Pinpoint the cell where the given text exists, returning its (x, y) midpoint coordinate. 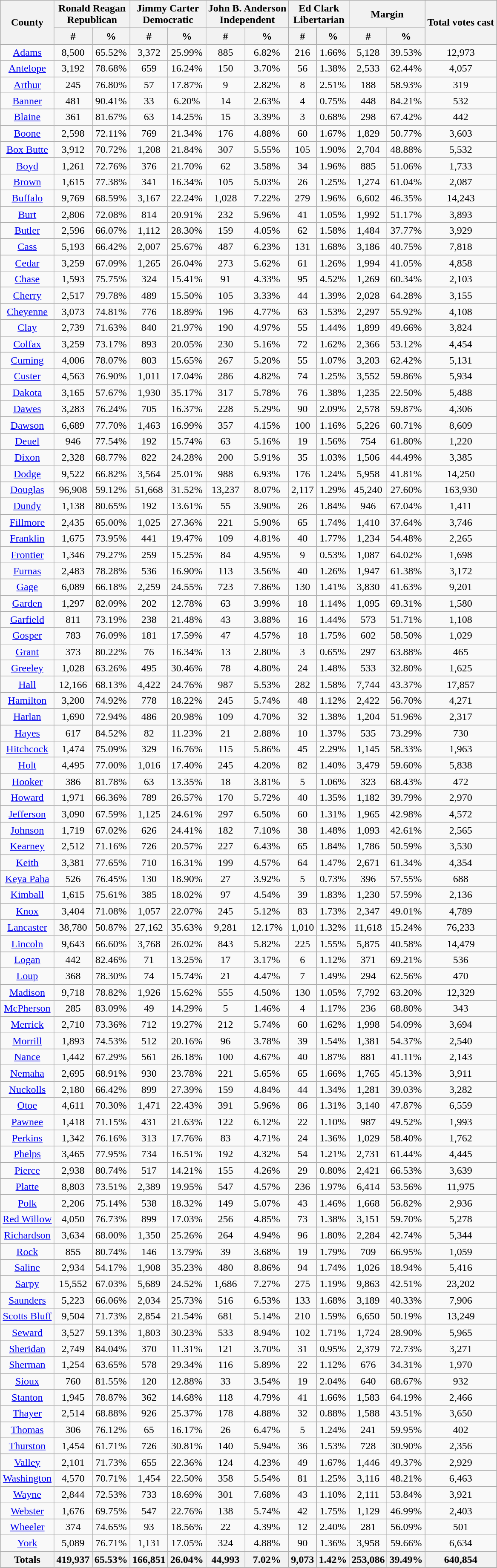
54 (302, 1154)
27.39% (187, 1089)
1.40% (333, 765)
728 (368, 1446)
146 (149, 1251)
5.62% (267, 263)
769 (149, 133)
2,540 (461, 1041)
86 (302, 1106)
7,792 (368, 992)
2,259 (149, 587)
516 (225, 1300)
81.78% (111, 782)
73.95% (111, 539)
2,844 (73, 1494)
0.75% (333, 101)
230 (225, 344)
Kimball (27, 895)
76.45% (111, 879)
58.50% (406, 636)
84.04% (111, 1349)
2,111 (368, 1494)
5,223 (73, 1300)
63.26% (111, 668)
3,768 (149, 943)
77.95% (111, 1154)
76.09% (111, 636)
4,495 (73, 765)
2,731 (368, 1154)
1,474 (73, 749)
79.78% (111, 295)
9,504 (73, 1316)
486 (149, 717)
2,143 (461, 1057)
62.42% (406, 360)
3.88% (267, 619)
4,050 (73, 1219)
Richardson (27, 1235)
61 (302, 263)
Cuming (27, 360)
2,806 (73, 214)
2,379 (368, 1349)
68.00% (111, 1235)
66.18% (111, 587)
9,281 (225, 927)
15.24% (406, 927)
4,789 (461, 911)
Jimmy CarterDemocratic (168, 14)
24.76% (187, 684)
17.59% (187, 636)
66.06% (111, 1300)
49.52% (406, 1122)
59.95% (406, 1430)
6 (302, 960)
51.96% (406, 717)
74.81% (111, 312)
5.94% (267, 1446)
Box Butte (27, 149)
71 (149, 960)
78.07% (111, 360)
64.19% (406, 1397)
3.39% (267, 117)
2,514 (73, 1413)
1,057 (149, 911)
376 (149, 166)
61.04% (406, 182)
21.48% (187, 619)
57 (149, 85)
2,136 (461, 895)
2.82% (267, 85)
Howard (27, 798)
930 (149, 1073)
1,234 (368, 539)
75.09% (111, 749)
18.69% (187, 1494)
465 (461, 652)
44.49% (406, 457)
396 (368, 879)
1,803 (149, 1333)
74.92% (111, 700)
16.31% (187, 863)
3,167 (149, 198)
1.17% (333, 1009)
926 (149, 1413)
4.84% (267, 1089)
3.78% (267, 1041)
75.14% (111, 1203)
2,936 (461, 1203)
12.78% (187, 603)
1,593 (73, 279)
48.21% (406, 1478)
22.36% (187, 1462)
5.20% (267, 360)
1.29% (333, 490)
14 (225, 101)
1.83% (333, 895)
5.90% (267, 522)
8,803 (73, 1187)
362 (149, 1397)
17.87% (187, 85)
196 (225, 312)
69.21% (406, 960)
4.80% (267, 668)
1.71% (333, 1333)
6.12% (267, 1122)
1,026 (368, 1268)
1.39% (333, 295)
1,254 (73, 1365)
1,381 (368, 1041)
Cedar (27, 263)
23.78% (187, 1073)
30.46% (187, 668)
3,140 (368, 1106)
2,422 (368, 700)
64.02% (406, 555)
Grant (27, 652)
76.80% (111, 85)
77.54% (111, 441)
1,965 (368, 814)
82.09% (111, 603)
932 (461, 1381)
5.12% (267, 911)
6.93% (267, 474)
Wayne (27, 1494)
2.09% (333, 409)
149 (225, 1203)
61.71% (111, 1446)
4,563 (73, 376)
5,958 (368, 474)
2,421 (368, 1170)
Wheeler (27, 1527)
41.81% (406, 474)
73.51% (111, 1187)
Saunders (27, 1300)
140 (225, 1446)
6.82% (267, 52)
21.54% (187, 1316)
1,765 (368, 1073)
78.68% (111, 69)
6.53% (267, 1300)
441 (149, 539)
3,912 (73, 149)
Harlan (27, 717)
48 (302, 700)
77.70% (111, 425)
282 (302, 684)
3,151 (368, 1219)
2,934 (73, 1268)
2,103 (461, 279)
Sioux (27, 1381)
81.67% (111, 117)
472 (461, 782)
48.88% (406, 149)
5.07% (267, 1203)
4.47% (267, 976)
24.55% (187, 587)
72.08% (111, 214)
778 (149, 700)
2.88% (267, 733)
341 (149, 182)
45,240 (368, 490)
2,704 (368, 149)
1,446 (368, 1462)
Saline (27, 1268)
7 (302, 976)
298 (368, 117)
5,226 (368, 425)
2,366 (368, 344)
202 (149, 603)
776 (149, 312)
22.24% (187, 198)
68.91% (111, 1073)
Scotts Bluff (27, 1316)
18.32% (187, 1203)
3.92% (267, 879)
3.90% (267, 506)
3,189 (368, 1300)
3,552 (368, 376)
6.23% (267, 247)
Brown (27, 182)
Burt (27, 214)
25.67% (187, 247)
Thomas (27, 1430)
67.02% (111, 830)
1,129 (368, 1511)
4.77% (267, 312)
97 (225, 895)
Sherman (27, 1365)
5.14% (267, 1316)
59.70% (406, 1219)
1,220 (461, 441)
58.40% (406, 1138)
170 (225, 798)
13 (225, 652)
65.52% (111, 52)
30.23% (187, 1333)
68.77% (111, 457)
131 (302, 247)
4.54% (267, 895)
Banner (27, 101)
1.56% (333, 441)
17.05% (187, 1543)
Perkins (27, 1138)
Pawnee (27, 1122)
317 (225, 393)
Phelps (27, 1154)
275 (302, 1284)
535 (368, 733)
988 (225, 474)
166,851 (149, 1559)
Morrill (27, 1041)
35 (302, 457)
42.51% (406, 1284)
58.33% (406, 749)
56.82% (406, 1203)
43.51% (406, 1413)
3,634 (73, 1235)
1,668 (368, 1203)
2,328 (73, 457)
12,166 (73, 684)
67.29% (111, 1057)
4,572 (461, 814)
13.35% (187, 782)
Cherry (27, 295)
4,271 (461, 700)
1,580 (461, 603)
1.77% (333, 539)
3.33% (267, 295)
281 (368, 1527)
3,385 (461, 457)
253,086 (368, 1559)
4,422 (149, 684)
17,857 (461, 684)
526 (73, 879)
2,533 (368, 69)
91 (225, 279)
11,618 (368, 927)
Madison (27, 992)
2,512 (73, 846)
3,155 (461, 295)
73.29% (406, 733)
2,695 (73, 1073)
5.72% (267, 798)
Holt (27, 765)
2,929 (461, 1462)
76.73% (111, 1219)
3,929 (461, 231)
Blaine (27, 117)
76.24% (111, 409)
18.22% (187, 700)
Merrick (27, 1025)
11.31% (187, 1349)
6,689 (73, 425)
5.78% (267, 393)
227 (225, 846)
4,858 (461, 263)
6,559 (461, 1106)
7.68% (267, 1494)
1,059 (461, 1251)
Jefferson (27, 814)
2,435 (73, 522)
66.36% (111, 798)
1,025 (149, 522)
Nuckolls (27, 1089)
285 (73, 1009)
59.87% (406, 409)
1.79% (333, 1251)
19.95% (187, 1187)
1,016 (149, 765)
2,466 (461, 1397)
8 (302, 85)
1,350 (149, 1235)
6,634 (461, 1543)
9,769 (73, 198)
2,180 (73, 1089)
78.30% (111, 976)
1,261 (73, 166)
2,284 (368, 1235)
77.65% (111, 863)
228 (225, 409)
495 (149, 668)
Totals (27, 1559)
723 (225, 587)
72.53% (111, 1494)
45.13% (406, 1073)
710 (149, 863)
20.91% (187, 214)
1,583 (368, 1397)
2,739 (73, 328)
1,011 (149, 376)
41.63% (406, 587)
5,131 (461, 360)
Adams (27, 52)
61.44% (406, 1154)
419,937 (73, 1559)
95 (302, 279)
66.60% (111, 943)
6,602 (368, 198)
676 (368, 1365)
6,089 (73, 587)
20.05% (187, 344)
16.51% (187, 1154)
122 (225, 1122)
8,609 (461, 425)
5,344 (461, 1235)
96,908 (73, 490)
323 (368, 782)
35.17% (187, 393)
1,346 (73, 555)
4.20% (267, 765)
93 (149, 1527)
16.24% (187, 69)
5.03% (267, 182)
42.98% (406, 814)
45 (302, 749)
75.61% (111, 895)
46.99% (406, 1511)
182 (225, 830)
12 (302, 1527)
5.86% (267, 749)
2,087 (461, 182)
63.88% (406, 652)
53.84% (406, 1494)
216 (302, 52)
Hall (27, 684)
855 (73, 1251)
47 (225, 636)
259 (149, 555)
843 (225, 943)
1,588 (368, 1413)
2,403 (461, 1511)
39.79% (406, 798)
13.25% (187, 960)
1,484 (368, 231)
2,671 (368, 863)
Total votes cast (461, 22)
Clay (27, 328)
2.29% (333, 749)
1.32% (333, 927)
68.88% (111, 1413)
Boone (27, 133)
115 (225, 749)
733 (149, 1494)
57.55% (406, 879)
4,306 (461, 409)
34.31% (406, 1365)
840 (149, 328)
72.73% (406, 1349)
681 (225, 1316)
Dodge (27, 474)
25.99% (187, 52)
9,718 (73, 992)
7.27% (267, 1284)
29.34% (187, 1365)
9,643 (73, 943)
Valley (27, 1462)
Otoe (27, 1106)
11.23% (187, 733)
Sheridan (27, 1349)
2,389 (149, 1187)
7.22% (267, 198)
64.28% (406, 295)
15.41% (187, 279)
Custer (27, 376)
67.03% (111, 1284)
55.92% (406, 312)
2,854 (149, 1316)
4.15% (267, 425)
188 (368, 85)
1,265 (149, 263)
4,611 (73, 1106)
John B. AndersonIndependent (247, 14)
1,625 (461, 668)
13.79% (187, 1251)
1.03% (333, 457)
1,182 (368, 798)
1.42% (333, 1559)
32.80% (406, 668)
4.33% (267, 279)
80.65% (111, 506)
1,829 (368, 133)
27.36% (187, 522)
431 (149, 1122)
783 (73, 636)
York (27, 1543)
1,908 (149, 1268)
12,329 (461, 992)
18.02% (187, 895)
789 (149, 798)
Butler (27, 231)
61.38% (406, 571)
76.16% (111, 1138)
7.02% (267, 1559)
66.53% (406, 1170)
39.03% (406, 1089)
40.75% (406, 247)
0.80% (333, 1170)
17.40% (187, 765)
3.81% (267, 782)
190 (225, 328)
1,108 (461, 619)
640 (368, 1381)
Cheyenne (27, 312)
66.07% (111, 231)
1,463 (149, 425)
1,945 (73, 1397)
84.52% (111, 733)
1,095 (368, 603)
Nance (27, 1057)
59.66% (406, 1543)
50.19% (406, 1316)
368 (73, 976)
357 (225, 425)
5,089 (73, 1543)
3,404 (73, 911)
8.86% (267, 1268)
1,274 (368, 182)
2.40% (333, 1527)
24.28% (187, 457)
72.11% (111, 133)
361 (73, 117)
61.80% (406, 441)
5,416 (461, 1268)
39.49% (406, 1559)
1,506 (368, 457)
16.99% (187, 425)
9,522 (73, 474)
67.04% (406, 506)
0.95% (333, 1349)
66.95% (406, 1251)
16.37% (187, 409)
4,445 (461, 1154)
39.53% (406, 52)
2,483 (73, 571)
3,824 (461, 328)
391 (225, 1106)
150 (225, 69)
Kearney (27, 846)
Thurston (27, 1446)
Dundy (27, 506)
212 (225, 1025)
49.01% (406, 911)
3.68% (267, 1251)
46.35% (406, 198)
73 (302, 1219)
18.89% (187, 312)
30.90% (406, 1446)
2,598 (73, 133)
60.71% (406, 425)
2,596 (73, 231)
20.98% (187, 717)
3,090 (73, 814)
163,930 (461, 490)
Dawson (27, 425)
3,830 (368, 587)
3.54% (267, 1381)
McPherson (27, 1009)
50.87% (111, 927)
3,192 (73, 69)
14.68% (187, 1397)
4.79% (267, 1397)
16.90% (187, 571)
1,087 (368, 555)
3,639 (461, 1170)
25.37% (187, 1413)
2,710 (73, 1025)
3,921 (461, 1494)
2,938 (73, 1170)
7,744 (368, 684)
487 (225, 247)
27.60% (406, 490)
57.67% (111, 393)
21.97% (187, 328)
70.71% (111, 1478)
Sarpy (27, 1284)
15.62% (187, 992)
90.41% (111, 101)
178 (225, 1413)
1.06% (333, 782)
1,994 (368, 263)
1,676 (73, 1511)
2.80% (267, 652)
63.65% (111, 1365)
38 (302, 830)
9,073 (302, 1559)
3,172 (461, 571)
40.33% (406, 1300)
3.99% (267, 603)
0.65% (333, 652)
76,233 (461, 927)
72.94% (111, 717)
1,992 (368, 214)
294 (368, 976)
31 (302, 1349)
51.71% (406, 619)
1,230 (368, 895)
538 (149, 1203)
712 (149, 1025)
4.70% (267, 717)
5,532 (461, 149)
2,970 (461, 798)
4.81% (267, 539)
6.20% (187, 101)
3,116 (368, 1478)
18.56% (187, 1527)
27 (225, 879)
286 (225, 376)
58.93% (406, 85)
21.63% (187, 1122)
Seward (27, 1333)
78 (225, 668)
26.57% (187, 798)
1,125 (149, 814)
210 (302, 1316)
7,906 (461, 1300)
4.39% (267, 1527)
76.12% (111, 1430)
1.97% (333, 1187)
1.35% (333, 798)
71.08% (111, 911)
386 (73, 782)
68.59% (111, 198)
68.67% (406, 1381)
18.94% (406, 1268)
5.82% (267, 943)
181 (149, 636)
Hitchcock (27, 749)
73.36% (111, 1025)
5,278 (461, 1219)
5,193 (73, 247)
68.13% (111, 684)
370 (149, 1349)
3,694 (461, 1025)
8.94% (267, 1333)
1,893 (73, 1041)
1.07% (333, 360)
1,131 (149, 1543)
77.38% (111, 182)
67.09% (111, 263)
22.43% (187, 1106)
Keith (27, 863)
Stanton (27, 1397)
371 (368, 960)
640,854 (461, 1559)
2,297 (368, 312)
14,479 (461, 943)
561 (149, 1057)
84.21% (406, 101)
Nemaha (27, 1073)
84 (225, 555)
14.29% (187, 1009)
4.32% (267, 1154)
2,117 (302, 490)
53.12% (406, 344)
54.09% (406, 1025)
44,993 (225, 1559)
1,093 (368, 830)
2,317 (461, 717)
Platte (27, 1187)
Furnas (27, 571)
4.97% (267, 328)
489 (149, 295)
1.87% (333, 1057)
5,488 (461, 393)
2,749 (73, 1349)
66.82% (111, 474)
5,838 (461, 765)
2,028 (368, 295)
512 (149, 1041)
Pierce (27, 1170)
77.00% (111, 765)
1,930 (149, 393)
4,454 (461, 344)
Buffalo (27, 198)
59.13% (111, 1333)
5,875 (368, 943)
5,934 (461, 376)
17 (225, 960)
3,530 (461, 846)
374 (73, 1527)
1,112 (149, 231)
113 (225, 571)
8,500 (73, 52)
306 (73, 1430)
1,442 (73, 1057)
5,128 (368, 52)
1,686 (225, 1284)
20.57% (187, 846)
313 (149, 1138)
3,200 (73, 700)
50.59% (406, 846)
4,057 (461, 69)
238 (149, 619)
49.66% (406, 328)
Dakota (27, 393)
Boyd (27, 166)
3,746 (461, 522)
4.50% (267, 992)
15.65% (187, 360)
4.05% (267, 231)
155 (225, 1170)
Frontier (27, 555)
Johnson (27, 830)
199 (225, 863)
116 (225, 1365)
37.77% (406, 231)
17.04% (187, 376)
2,517 (73, 295)
70.72% (111, 149)
1,235 (368, 393)
3,381 (73, 863)
4.82% (267, 376)
8.07% (267, 490)
617 (73, 733)
Arthur (27, 85)
385 (149, 895)
75.75% (111, 279)
13,237 (225, 490)
688 (461, 879)
5.65% (267, 1073)
3,465 (73, 1154)
1,733 (461, 166)
1,970 (461, 1365)
83.09% (111, 1009)
121 (225, 1349)
1.34% (333, 1089)
26.02% (187, 943)
Thayer (27, 1413)
15,552 (73, 1284)
27,162 (149, 927)
Keya Paha (27, 879)
7,818 (461, 247)
4.23% (267, 1462)
9,201 (461, 587)
Webster (27, 1511)
61.34% (406, 863)
19.27% (187, 1025)
13,249 (461, 1316)
23,202 (461, 1284)
14.25% (187, 117)
1,010 (302, 927)
Hayes (27, 733)
12,973 (461, 52)
1,208 (149, 149)
54.17% (111, 1268)
Ronald ReaganRepublican (92, 14)
65.53% (111, 1559)
4.67% (267, 1057)
3,479 (368, 765)
803 (149, 360)
71.15% (111, 1122)
273 (225, 263)
0.68% (333, 117)
12.88% (187, 1381)
225 (302, 943)
705 (149, 409)
1.19% (333, 1284)
3,603 (461, 133)
307 (225, 149)
373 (73, 652)
47.87% (406, 1106)
3,527 (73, 1333)
6,650 (368, 1316)
2.51% (333, 85)
50.77% (406, 133)
5.54% (267, 1478)
41.11% (406, 1057)
59.60% (406, 765)
1,411 (461, 506)
264 (225, 1235)
1.37% (333, 733)
1,342 (73, 1138)
25.01% (187, 474)
532 (461, 101)
Cass (27, 247)
2,347 (368, 911)
1,145 (368, 749)
4,570 (73, 1478)
1.21% (333, 1154)
16 (302, 619)
Gage (27, 587)
63.20% (406, 992)
1,690 (73, 717)
555 (225, 992)
28.30% (187, 231)
65.00% (111, 522)
0.88% (333, 1413)
22.07% (187, 911)
67.42% (406, 117)
573 (368, 619)
7.86% (267, 587)
Washington (27, 1478)
1.41% (333, 587)
Lancaster (27, 927)
21.70% (187, 166)
1.55% (333, 943)
1,947 (368, 571)
133 (302, 1300)
76.90% (111, 376)
69.75% (111, 1511)
10 (302, 733)
14,250 (461, 474)
1,138 (73, 506)
4,354 (461, 863)
Garfield (27, 619)
1,971 (73, 798)
72 (302, 344)
43.37% (406, 684)
56.70% (406, 700)
22.76% (187, 1511)
20.16% (187, 1041)
21.34% (187, 133)
Gosper (27, 636)
3,283 (73, 409)
5.89% (267, 1365)
1.14% (333, 603)
54.37% (406, 1041)
2.04% (333, 1381)
Ed ClarkLibertarian (319, 14)
Loup (27, 976)
62.56% (406, 976)
24.41% (187, 830)
21.84% (187, 149)
53.56% (406, 1187)
1,297 (73, 603)
72.76% (111, 166)
1,724 (368, 1333)
517 (149, 1170)
3,186 (368, 247)
34 (302, 166)
3,282 (461, 1089)
Chase (27, 279)
1.73% (333, 911)
73.19% (111, 619)
2,007 (149, 247)
480 (225, 1268)
Greeley (27, 668)
74.53% (111, 1041)
1,269 (368, 279)
1,899 (368, 328)
3,271 (461, 1349)
4.95% (267, 555)
69.31% (406, 603)
25.26% (187, 1235)
51.17% (406, 214)
Lincoln (27, 943)
734 (149, 1154)
15 (225, 117)
659 (149, 69)
3,073 (73, 312)
28.90% (406, 1333)
1.49% (333, 976)
1,998 (368, 1025)
319 (461, 85)
56 (302, 69)
1.16% (333, 425)
16.17% (187, 1430)
71.16% (111, 846)
124 (225, 1462)
279 (302, 198)
402 (461, 1430)
Polk (27, 1203)
200 (225, 457)
30.81% (187, 1446)
59.12% (111, 490)
2,356 (461, 1446)
1,963 (461, 749)
1,281 (368, 1089)
74.65% (111, 1527)
3,203 (368, 360)
6,463 (461, 1478)
Logan (27, 960)
42 (302, 1511)
51,668 (149, 490)
76.71% (111, 1543)
31.52% (187, 490)
5,689 (149, 1284)
42.61% (406, 830)
5.29% (267, 409)
5.53% (267, 684)
1,762 (461, 1138)
35.23% (187, 1268)
Douglas (27, 490)
16.76% (187, 749)
41.05% (406, 263)
29 (302, 1170)
2,206 (73, 1203)
3,893 (461, 214)
17.03% (187, 1219)
64 (302, 863)
3,165 (73, 393)
118 (225, 1397)
Rock (27, 1251)
256 (225, 1219)
3,958 (368, 1543)
1,926 (149, 992)
448 (368, 101)
Dixon (27, 457)
2,265 (461, 539)
709 (368, 1251)
59.86% (406, 376)
County (27, 22)
4,108 (461, 312)
5,965 (461, 1333)
4.26% (267, 1170)
0.73% (333, 879)
71.63% (111, 328)
1.90% (333, 149)
17.76% (187, 1138)
1.54% (333, 1041)
Hooker (27, 782)
267 (225, 360)
4.94% (267, 1235)
25.73% (187, 1300)
82.46% (111, 960)
730 (461, 733)
78.87% (111, 1397)
37.64% (406, 522)
68.43% (406, 782)
6.43% (267, 846)
62.44% (406, 69)
6.47% (267, 1430)
57.59% (406, 895)
3.17% (267, 960)
Margin (387, 14)
1,410 (368, 522)
1,786 (368, 846)
2,565 (461, 830)
36 (302, 1446)
602 (368, 636)
1,204 (368, 717)
2.63% (267, 101)
4,006 (73, 360)
15.50% (187, 295)
470 (461, 976)
3,564 (149, 474)
138 (225, 1511)
18.90% (187, 879)
26.18% (187, 1057)
Deuel (27, 441)
51.06% (406, 166)
70.30% (111, 1106)
655 (149, 1462)
3,372 (149, 52)
35.63% (187, 927)
1,675 (73, 539)
501 (461, 1527)
38,780 (73, 927)
42.74% (406, 1235)
78.82% (111, 992)
358 (225, 1478)
481 (73, 101)
81.55% (111, 1381)
40.58% (406, 943)
6,414 (368, 1187)
1.59% (333, 1316)
301 (225, 1494)
822 (149, 457)
232 (225, 214)
4.52% (333, 279)
893 (149, 344)
6.50% (267, 814)
13.61% (187, 506)
3.56% (267, 571)
5.55% (267, 149)
120 (149, 1381)
14,243 (461, 198)
102 (302, 1333)
68.80% (406, 1009)
1,698 (461, 555)
4.85% (267, 1219)
626 (149, 830)
Garden (27, 603)
3.58% (267, 166)
Hamilton (27, 700)
49.37% (406, 1462)
811 (73, 619)
81 (302, 1478)
5.91% (267, 457)
73.17% (111, 344)
241 (368, 1430)
Antelope (27, 69)
15.25% (187, 555)
67.59% (111, 814)
Knox (27, 911)
760 (73, 1381)
11,975 (461, 1187)
329 (149, 749)
9,863 (368, 1284)
14.21% (187, 1170)
60.34% (406, 279)
2,101 (73, 1462)
Fillmore (27, 522)
54.48% (406, 539)
0.53% (333, 555)
1.80% (333, 1235)
56.09% (406, 1527)
78.28% (111, 571)
1,471 (149, 1106)
Franklin (27, 539)
19.47% (187, 539)
4.71% (267, 1138)
94 (302, 1268)
12.17% (267, 927)
754 (368, 441)
1.47% (333, 863)
881 (368, 1057)
Red Willow (27, 1219)
343 (461, 1009)
24.52% (187, 1284)
814 (149, 214)
1,993 (461, 1122)
1,418 (73, 1122)
3,911 (461, 1073)
1,719 (73, 830)
79.27% (111, 555)
2,034 (149, 1300)
80.22% (111, 652)
3,650 (461, 1413)
578 (149, 1365)
24.61% (187, 814)
Dawes (27, 409)
Colfax (27, 344)
7.10% (267, 830)
2,578 (368, 409)
